Capture the cell that displays the provided text and extract its (X, Y) central coordinate. 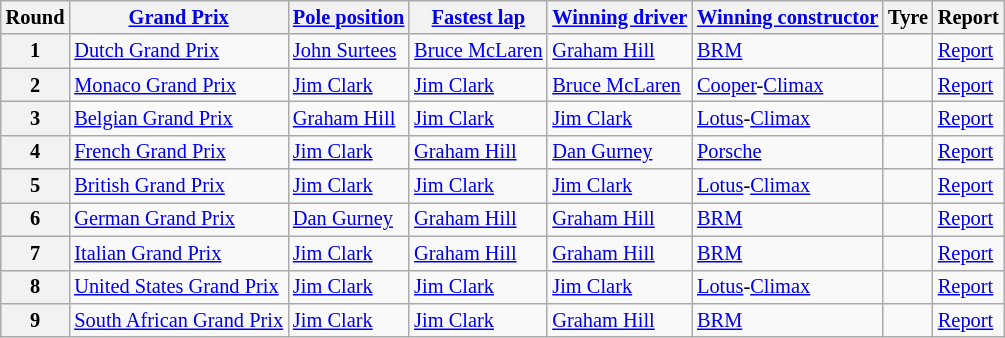
John Surtees (348, 51)
Winning driver (620, 17)
Dutch Grand Prix (178, 51)
South African Grand Prix (178, 320)
Italian Grand Prix (178, 253)
French Grand Prix (178, 152)
Round (36, 17)
British Grand Prix (178, 186)
8 (36, 287)
German Grand Prix (178, 219)
7 (36, 253)
Cooper-Climax (788, 85)
Pole position (348, 17)
2 (36, 85)
Monaco Grand Prix (178, 85)
Grand Prix (178, 17)
6 (36, 219)
9 (36, 320)
3 (36, 118)
4 (36, 152)
Fastest lap (478, 17)
Belgian Grand Prix (178, 118)
Tyre (908, 17)
United States Grand Prix (178, 287)
1 (36, 51)
Porsche (788, 152)
5 (36, 186)
Winning constructor (788, 17)
